From the cell containing the given text, extract its center point as (X, Y) coordinate. 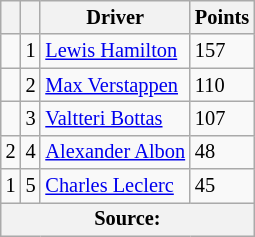
Max Verstappen (115, 85)
Points (222, 17)
110 (222, 85)
Alexander Albon (115, 152)
48 (222, 152)
Charles Leclerc (115, 186)
45 (222, 186)
5 (31, 186)
Lewis Hamilton (115, 51)
3 (31, 118)
Source: (128, 219)
Driver (115, 17)
4 (31, 152)
157 (222, 51)
107 (222, 118)
Valtteri Bottas (115, 118)
